Extract the (X, Y) coordinate from the center of the cell holding the provided text.  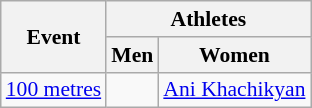
Event (54, 36)
Ani Khachikyan (234, 90)
Men (132, 55)
Athletes (208, 19)
Women (234, 55)
100 metres (54, 90)
